Determine the (x, y) coordinate at the center of the cell enclosing the given text.  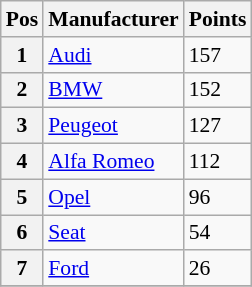
26 (218, 269)
4 (22, 162)
Audi (113, 55)
7 (22, 269)
BMW (113, 90)
1 (22, 55)
157 (218, 55)
Points (218, 19)
2 (22, 90)
112 (218, 162)
Opel (113, 197)
6 (22, 233)
Peugeot (113, 126)
54 (218, 233)
152 (218, 90)
Ford (113, 269)
Manufacturer (113, 19)
127 (218, 126)
Pos (22, 19)
Seat (113, 233)
3 (22, 126)
Alfa Romeo (113, 162)
96 (218, 197)
5 (22, 197)
